Detect which cell encompasses the target text, then output its [X, Y] center coordinate. 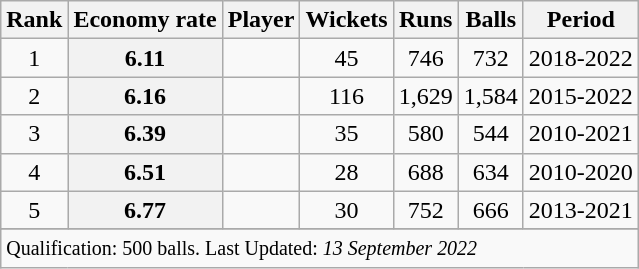
Player [261, 20]
2 [34, 96]
666 [490, 210]
746 [426, 58]
1 [34, 58]
Rank [34, 20]
688 [426, 172]
6.77 [145, 210]
1,629 [426, 96]
30 [346, 210]
Wickets [346, 20]
Period [580, 20]
2018-2022 [580, 58]
35 [346, 134]
Runs [426, 20]
544 [490, 134]
4 [34, 172]
116 [346, 96]
28 [346, 172]
6.39 [145, 134]
6.16 [145, 96]
2015-2022 [580, 96]
Economy rate [145, 20]
634 [490, 172]
732 [490, 58]
5 [34, 210]
2010-2021 [580, 134]
Qualification: 500 balls. Last Updated: 13 September 2022 [320, 248]
1,584 [490, 96]
2010-2020 [580, 172]
752 [426, 210]
6.51 [145, 172]
580 [426, 134]
Balls [490, 20]
3 [34, 134]
6.11 [145, 58]
45 [346, 58]
2013-2021 [580, 210]
